Pinpoint the cell where the given text exists, returning its [X, Y] midpoint coordinate. 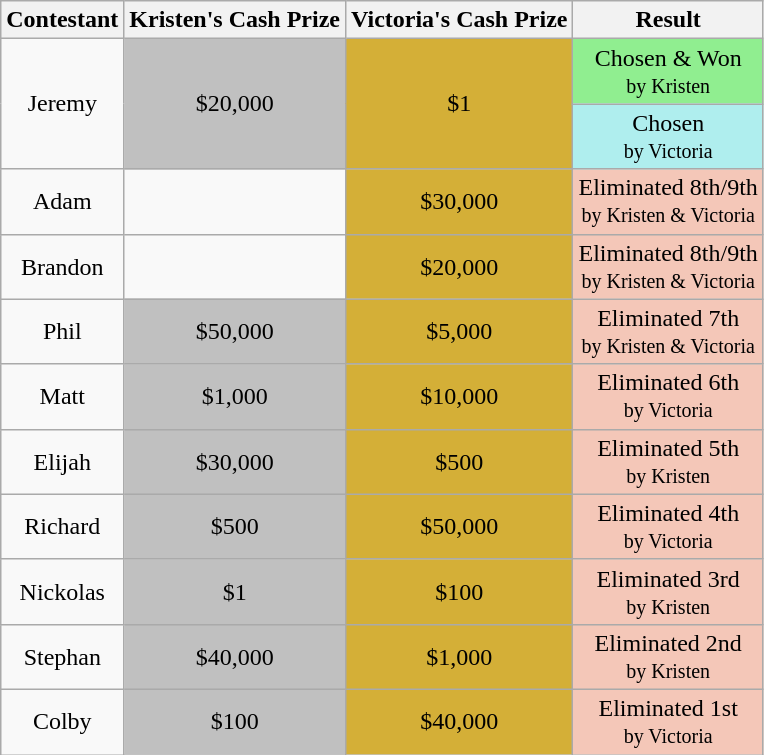
Elijah [62, 462]
Jeremy [62, 104]
Adam [62, 202]
$5,000 [460, 332]
Matt [62, 396]
Eliminated 4th by Victoria [668, 526]
Richard [62, 526]
Kristen's Cash Prize [235, 20]
Phil [62, 332]
$10,000 [460, 396]
Eliminated 7th by Kristen & Victoria [668, 332]
Nickolas [62, 592]
Result [668, 20]
Chosen by Victoria [668, 136]
Eliminated 1st by Victoria [668, 722]
Contestant [62, 20]
Eliminated 2nd by Kristen [668, 656]
Chosen & Wonby Kristen [668, 72]
Victoria's Cash Prize [460, 20]
Brandon [62, 266]
Eliminated 3rd by Kristen [668, 592]
Eliminated 5th by Kristen [668, 462]
Eliminated 6th by Victoria [668, 396]
Stephan [62, 656]
Colby [62, 722]
